Return [x, y] of the center of cell containing provided text 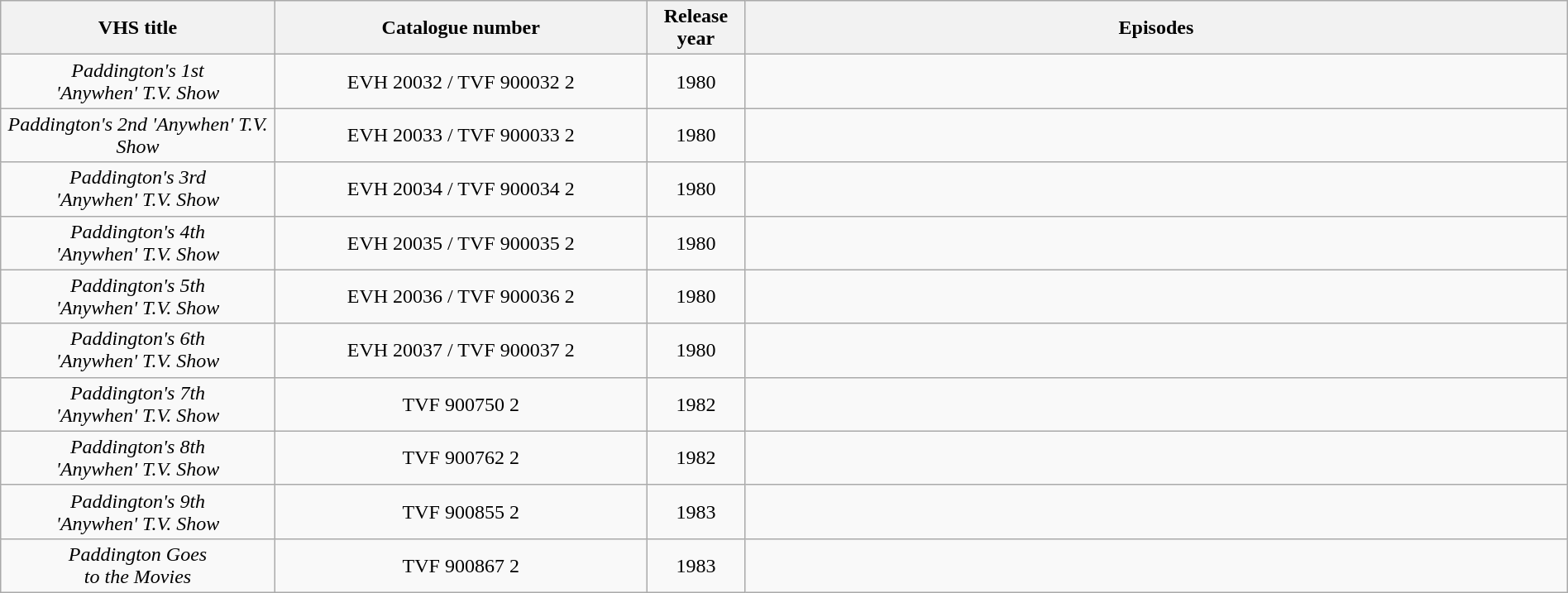
Paddington's 8th'Anywhen' T.V. Show [138, 458]
Paddington's 3rd'Anywhen' T.V. Show [138, 189]
EVH 20035 / TVF 900035 2 [461, 243]
TVF 900762 2 [461, 458]
Paddington Goesto the Movies [138, 566]
Paddington's 6th'Anywhen' T.V. Show [138, 351]
TVF 900855 2 [461, 511]
EVH 20032 / TVF 900032 2 [461, 81]
Catalogue number [461, 28]
Paddington's 5th'Anywhen' T.V. Show [138, 296]
EVH 20033 / TVF 900033 2 [461, 136]
Release year [696, 28]
Paddington's 1st'Anywhen' T.V. Show [138, 81]
VHS title [138, 28]
Paddington's 4th'Anywhen' T.V. Show [138, 243]
Episodes [1156, 28]
Paddington's 9th'Anywhen' T.V. Show [138, 511]
TVF 900867 2 [461, 566]
EVH 20036 / TVF 900036 2 [461, 296]
EVH 20034 / TVF 900034 2 [461, 189]
EVH 20037 / TVF 900037 2 [461, 351]
TVF 900750 2 [461, 404]
Paddington's 7th'Anywhen' T.V. Show [138, 404]
Paddington's 2nd 'Anywhen' T.V. Show [138, 136]
